From the cell containing the given text, extract its center point as (x, y) coordinate. 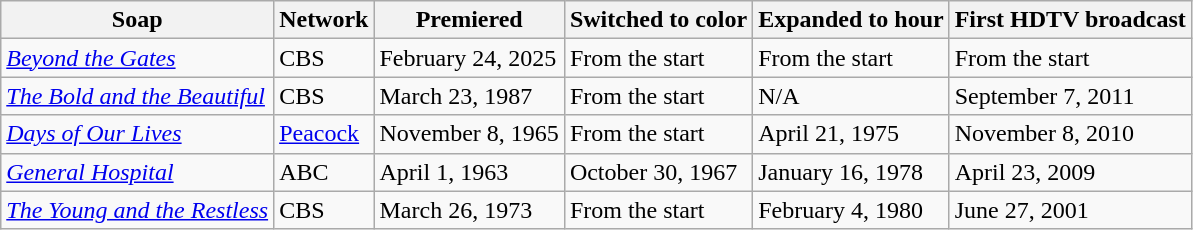
March 26, 1973 (469, 210)
Peacock (324, 134)
November 8, 2010 (1070, 134)
General Hospital (138, 172)
Premiered (469, 20)
First HDTV broadcast (1070, 20)
Beyond the Gates (138, 58)
November 8, 1965 (469, 134)
Soap (138, 20)
Expanded to hour (851, 20)
February 24, 2025 (469, 58)
April 1, 1963 (469, 172)
N/A (851, 96)
Switched to color (658, 20)
April 21, 1975 (851, 134)
September 7, 2011 (1070, 96)
The Young and the Restless (138, 210)
February 4, 1980 (851, 210)
Network (324, 20)
January 16, 1978 (851, 172)
ABC (324, 172)
April 23, 2009 (1070, 172)
October 30, 1967 (658, 172)
Days of Our Lives (138, 134)
March 23, 1987 (469, 96)
June 27, 2001 (1070, 210)
The Bold and the Beautiful (138, 96)
